Extract the (x, y) coordinate from the center of the cell holding the provided text.  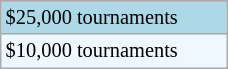
$25,000 tournaments (114, 17)
$10,000 tournaments (114, 51)
